Determine the [x, y] coordinate at the center of the cell enclosing the given text.  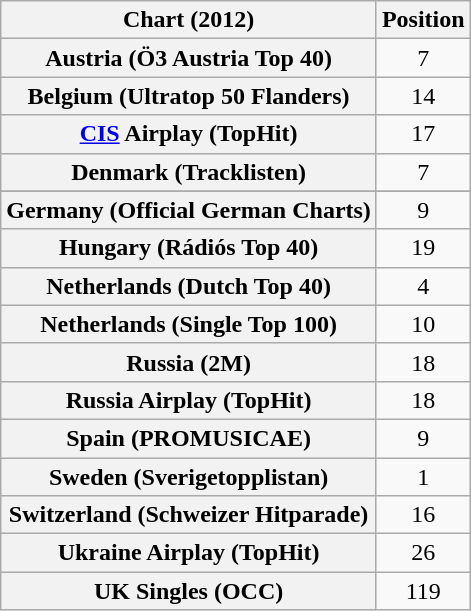
Spain (PROMUSICAE) [189, 438]
Denmark (Tracklisten) [189, 172]
Russia (2M) [189, 362]
Netherlands (Single Top 100) [189, 324]
4 [423, 286]
CIS Airplay (TopHit) [189, 134]
119 [423, 591]
Sweden (Sverigetopplistan) [189, 477]
17 [423, 134]
UK Singles (OCC) [189, 591]
26 [423, 553]
Ukraine Airplay (TopHit) [189, 553]
Chart (2012) [189, 20]
Netherlands (Dutch Top 40) [189, 286]
19 [423, 248]
16 [423, 515]
Belgium (Ultratop 50 Flanders) [189, 96]
Hungary (Rádiós Top 40) [189, 248]
Austria (Ö3 Austria Top 40) [189, 58]
1 [423, 477]
Russia Airplay (TopHit) [189, 400]
Germany (Official German Charts) [189, 210]
10 [423, 324]
14 [423, 96]
Position [423, 20]
Switzerland (Schweizer Hitparade) [189, 515]
